Determine the (x, y) coordinate at the center of the cell enclosing the given text.  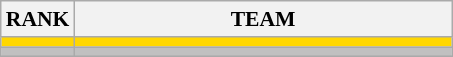
RANK (38, 19)
TEAM (262, 19)
